Return (x, y) of the center of cell containing provided text 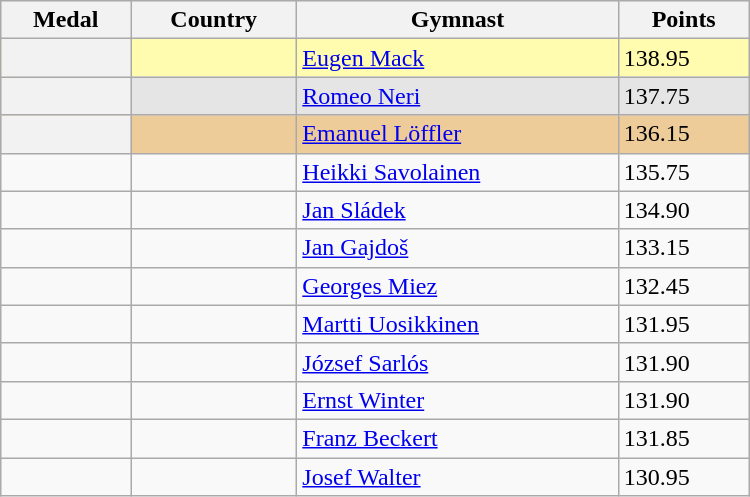
Emanuel Löffler (458, 134)
Heikki Savolainen (458, 172)
135.75 (684, 172)
Georges Miez (458, 286)
Jan Gajdoš (458, 248)
Medal (66, 20)
Points (684, 20)
130.95 (684, 477)
132.45 (684, 286)
138.95 (684, 58)
131.95 (684, 324)
József Sarlós (458, 362)
131.85 (684, 438)
Romeo Neri (458, 96)
Eugen Mack (458, 58)
Josef Walter (458, 477)
137.75 (684, 96)
Country (214, 20)
Gymnast (458, 20)
Franz Beckert (458, 438)
133.15 (684, 248)
136.15 (684, 134)
Jan Sládek (458, 210)
134.90 (684, 210)
Martti Uosikkinen (458, 324)
Ernst Winter (458, 400)
